Extract the [x, y] coordinate from the center of the cell holding the provided text.  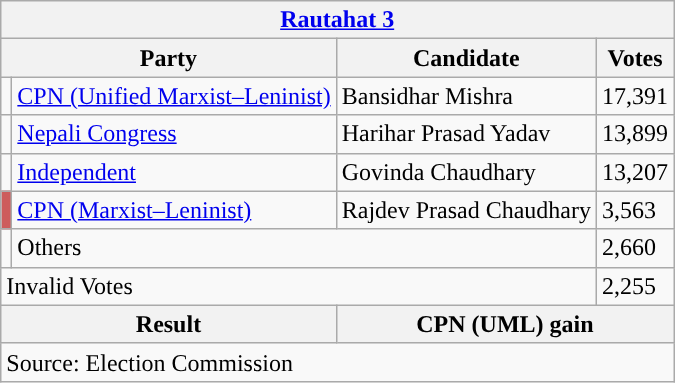
17,391 [636, 96]
2,660 [636, 248]
Source: Election Commission [338, 362]
Votes [636, 58]
2,255 [636, 286]
Others [304, 248]
CPN (UML) gain [504, 324]
Party [168, 58]
CPN (Marxist–Leninist) [174, 210]
Invalid Votes [299, 286]
CPN (Unified Marxist–Leninist) [174, 96]
3,563 [636, 210]
Harihar Prasad Yadav [466, 134]
Candidate [466, 58]
Bansidhar Mishra [466, 96]
13,207 [636, 172]
Result [168, 324]
Nepali Congress [174, 134]
Rajdev Prasad Chaudhary [466, 210]
Rautahat 3 [338, 20]
Independent [174, 172]
Govinda Chaudhary [466, 172]
13,899 [636, 134]
